Provide the (X, Y) coordinate of the cell's center where the given text is located.  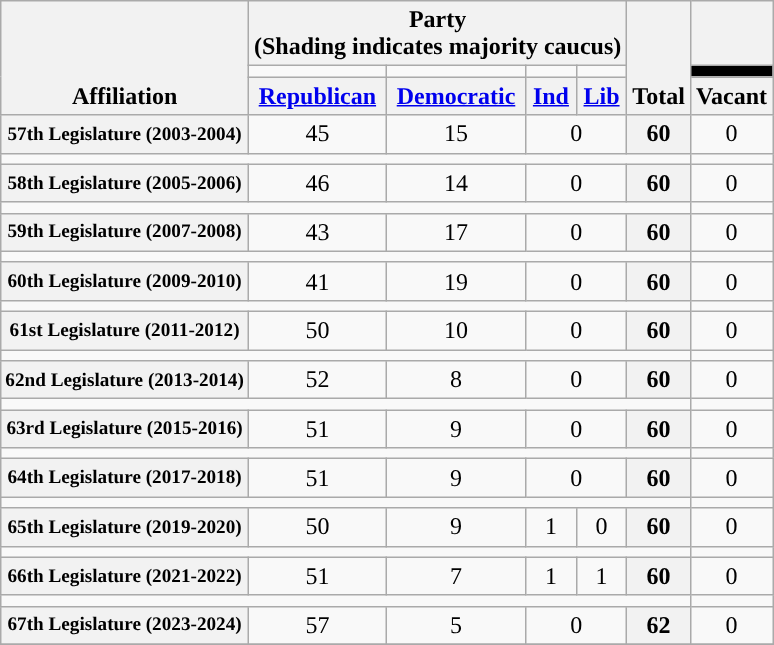
Affiliation (125, 58)
62 (659, 625)
41 (317, 281)
Vacant (731, 96)
60th Legislature (2009-2010) (125, 281)
57th Legislature (2003-2004) (125, 134)
59th Legislature (2007-2008) (125, 232)
63rd Legislature (2015-2016) (125, 429)
Ind (552, 96)
58th Legislature (2005-2006) (125, 183)
10 (456, 330)
Republican (317, 96)
14 (456, 183)
15 (456, 134)
Lib (602, 96)
5 (456, 625)
Total (659, 58)
17 (456, 232)
65th Legislature (2019-2020) (125, 527)
7 (456, 576)
19 (456, 281)
61st Legislature (2011-2012) (125, 330)
46 (317, 183)
8 (456, 380)
45 (317, 134)
Party (Shading indicates majority caucus) (437, 34)
57 (317, 625)
66th Legislature (2021-2022) (125, 576)
62nd Legislature (2013-2014) (125, 380)
52 (317, 380)
Democratic (456, 96)
43 (317, 232)
64th Legislature (2017-2018) (125, 478)
67th Legislature (2023-2024) (125, 625)
